Extract the [X, Y] coordinate from the center of the cell holding the provided text.  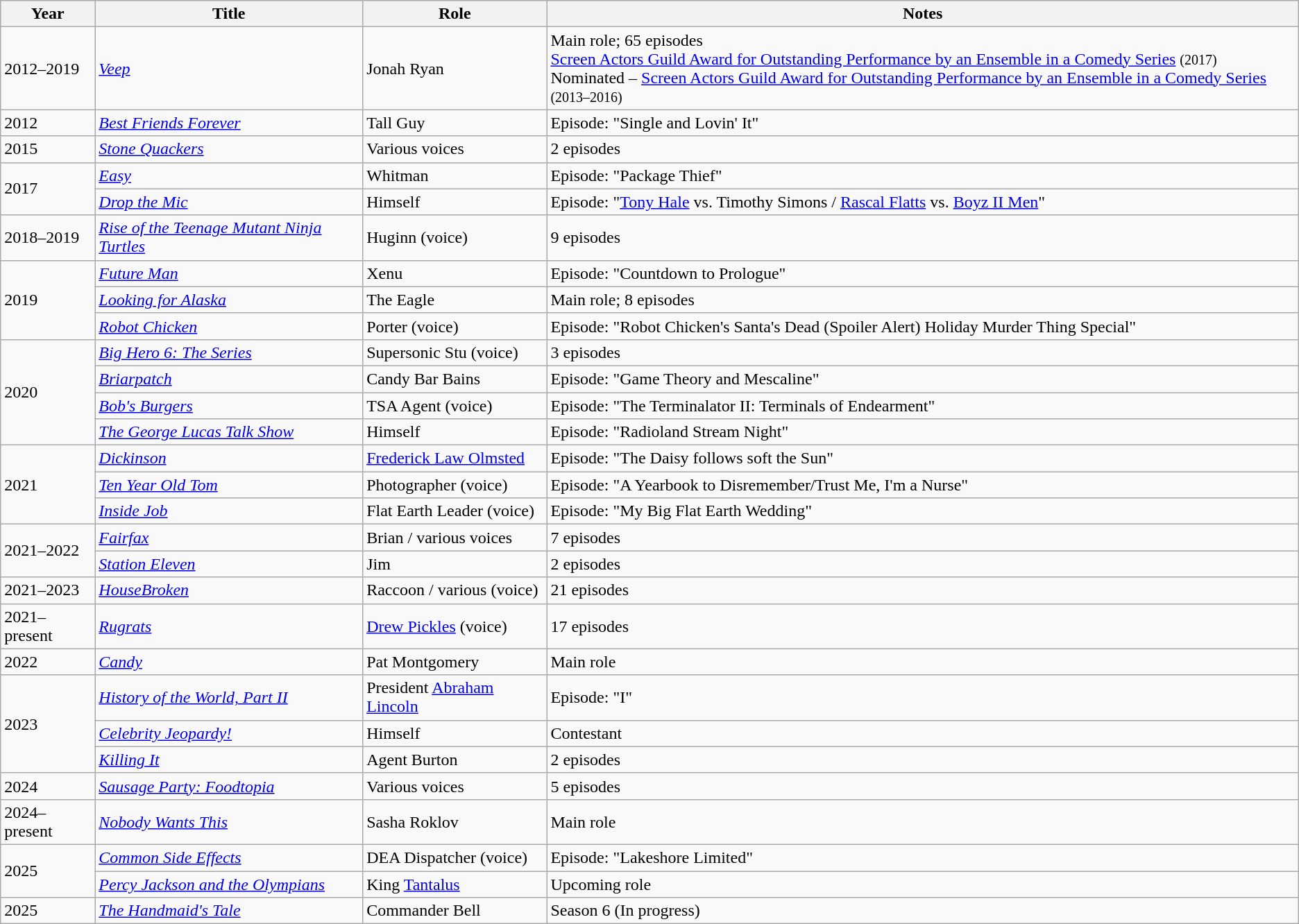
Brian / various voices [455, 538]
Commander Bell [455, 911]
The George Lucas Talk Show [229, 432]
2021–present [48, 626]
Fairfax [229, 538]
Jim [455, 564]
Tall Guy [455, 123]
Rise of the Teenage Mutant Ninja Turtles [229, 237]
2021 [48, 485]
2012–2019 [48, 68]
The Eagle [455, 300]
Veep [229, 68]
Rugrats [229, 626]
Episode: "I" [923, 698]
Main role; 8 episodes [923, 300]
Drop the Mic [229, 202]
2021–2023 [48, 590]
Pat Montgomery [455, 662]
Future Man [229, 273]
Percy Jackson and the Olympians [229, 884]
Episode: "A Yearbook to Disremember/Trust Me, I'm a Nurse" [923, 485]
The Handmaid's Tale [229, 911]
Episode: "Single and Lovin' It" [923, 123]
Whitman [455, 176]
Upcoming role [923, 884]
Bob's Burgers [229, 406]
Candy [229, 662]
2023 [48, 724]
Ten Year Old Tom [229, 485]
2020 [48, 392]
Agent Burton [455, 760]
Frederick Law Olmsted [455, 459]
Episode: "Countdown to Prologue" [923, 273]
DEA Dispatcher (voice) [455, 857]
Easy [229, 176]
Raccoon / various (voice) [455, 590]
9 episodes [923, 237]
2017 [48, 189]
Sasha Roklov [455, 821]
Best Friends Forever [229, 123]
Briarpatch [229, 379]
2018–2019 [48, 237]
Candy Bar Bains [455, 379]
HouseBroken [229, 590]
Contestant [923, 733]
21 episodes [923, 590]
17 episodes [923, 626]
Big Hero 6: The Series [229, 352]
Station Eleven [229, 564]
2012 [48, 123]
Episode: "Radioland Stream Night" [923, 432]
2015 [48, 149]
Huginn (voice) [455, 237]
Jonah Ryan [455, 68]
King Tantalus [455, 884]
Episode: "Tony Hale vs. Timothy Simons / Rascal Flatts vs. Boyz II Men" [923, 202]
President Abraham Lincoln [455, 698]
Killing It [229, 760]
Supersonic Stu (voice) [455, 352]
Title [229, 14]
7 episodes [923, 538]
2019 [48, 300]
2021–2022 [48, 551]
Sausage Party: Foodtopia [229, 786]
5 episodes [923, 786]
Inside Job [229, 511]
Role [455, 14]
Season 6 (In progress) [923, 911]
2024–present [48, 821]
Episode: "Lakeshore Limited" [923, 857]
Dickinson [229, 459]
Episode: "The Daisy follows soft the Sun" [923, 459]
Notes [923, 14]
Photographer (voice) [455, 485]
Robot Chicken [229, 326]
Drew Pickles (voice) [455, 626]
Flat Earth Leader (voice) [455, 511]
History of the World, Part II [229, 698]
Stone Quackers [229, 149]
Porter (voice) [455, 326]
Looking for Alaska [229, 300]
Nobody Wants This [229, 821]
3 episodes [923, 352]
2024 [48, 786]
Episode: "The Terminalator II: Terminals of Endearment" [923, 406]
Episode: "My Big Flat Earth Wedding" [923, 511]
Episode: "Package Thief" [923, 176]
Common Side Effects [229, 857]
2022 [48, 662]
TSA Agent (voice) [455, 406]
Episode: "Game Theory and Mescaline" [923, 379]
Xenu [455, 273]
Year [48, 14]
Episode: "Robot Chicken's Santa's Dead (Spoiler Alert) Holiday Murder Thing Special" [923, 326]
Celebrity Jeopardy! [229, 733]
